Detect which cell encompasses the target text, then output its (x, y) center coordinate. 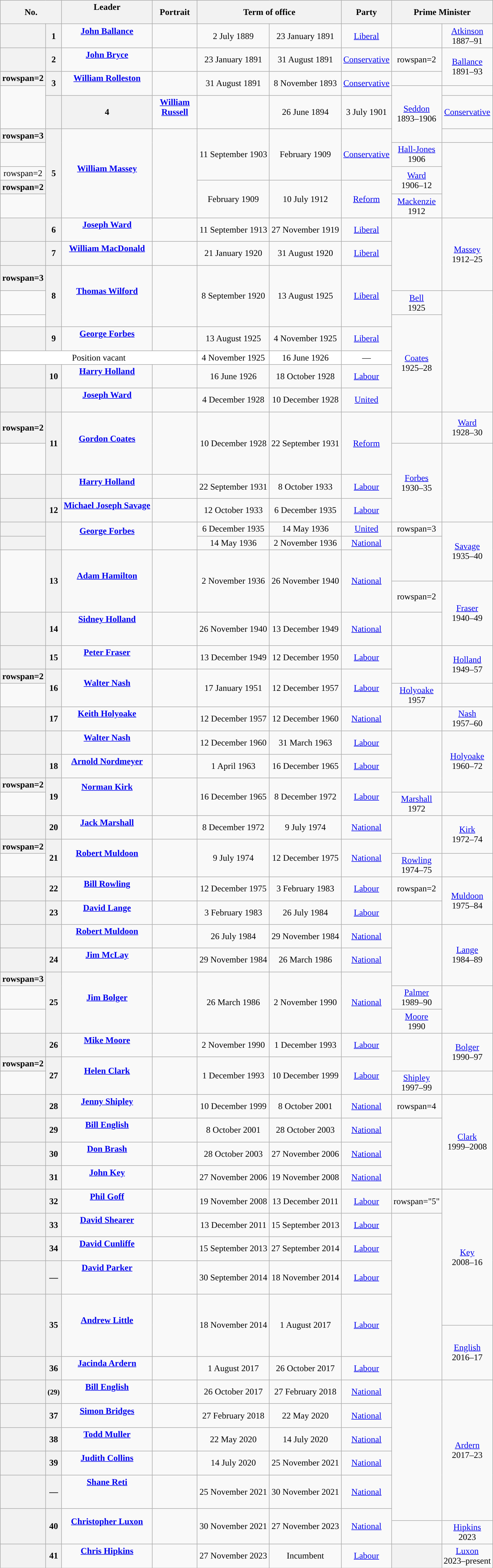
Sidney Holland (107, 629)
Don Brash (107, 1153)
David Shearer (107, 1225)
David Lange (107, 912)
Keith Holyoake (107, 719)
William MacDonald (107, 253)
31 March 1963 (305, 742)
25 (54, 1003)
3 (54, 83)
3 July 1901 (367, 112)
Party (367, 12)
8 September 1920 (233, 296)
19 (54, 797)
8 October 1933 (305, 486)
27 September 2014 (305, 1248)
William Massey (107, 173)
17 (54, 719)
1 April 1963 (233, 766)
35 (54, 1326)
Prime Minister (442, 12)
10 (54, 376)
Jack Marshall (107, 828)
31 August 1920 (305, 253)
Holland1949–57 (467, 664)
rowspan="5" (417, 1201)
34 (54, 1248)
Thomas Wilford (107, 296)
Kirk1972–74 (467, 834)
32 (54, 1201)
Coates1925–28 (417, 363)
Savage1935–40 (467, 551)
40 (54, 1526)
8 November 1893 (305, 83)
Shane Reti (107, 1492)
(29) (54, 1392)
Mike Moore (107, 1045)
No. (31, 12)
Muldoon1975–84 (467, 900)
Forbes1930–35 (417, 483)
Incumbent (305, 1556)
30 September 2014 (233, 1277)
Massey1912–25 (467, 254)
30 (54, 1153)
7 (54, 253)
28 (54, 1106)
Nash1957–60 (467, 719)
21 January 1920 (233, 253)
11 September 1913 (233, 230)
12 (54, 510)
33 (54, 1225)
Norman Kirk (107, 797)
Jacinda Ardern (107, 1368)
20 (54, 828)
9 (54, 338)
Ballance1891–93 (467, 66)
27 (54, 1075)
2 July 1889 (233, 36)
10 July 1912 (305, 199)
John Key (107, 1178)
18 October 1928 (305, 376)
William Russell (175, 112)
Portrait (175, 12)
Ardern2017–23 (467, 1450)
Phil Goff (107, 1201)
23 (54, 912)
Chris Hipkins (107, 1556)
Term of office (269, 12)
Atkinson1887–91 (467, 36)
12 December 1950 (305, 658)
6 (54, 230)
39 (54, 1463)
Arnold Nordmeyer (107, 766)
Marshall1972 (417, 804)
Rowling1974–75 (417, 865)
13 (54, 581)
15 (54, 658)
Jim McLay (107, 960)
Holyoake1960–72 (467, 761)
Palmer1989–90 (417, 997)
Holyoake1957 (417, 695)
William Rolleston (107, 83)
12 October 1933 (233, 510)
Luxon2023–present (467, 1556)
Seddon1893–1906 (417, 114)
Ward1906–12 (417, 180)
Clark1999–2008 (467, 1142)
rowspan=4 (417, 1106)
14 (54, 629)
Bill Rowling (107, 889)
John Ballance (107, 36)
29 (54, 1130)
Andrew Little (107, 1326)
Hall-Jones1906 (417, 155)
26 (54, 1045)
16 (54, 688)
41 (54, 1556)
David Parker (107, 1277)
Moore1990 (417, 1022)
Key2008–16 (467, 1257)
Hipkins2023 (467, 1532)
Leader (107, 12)
Lange1984–89 (467, 955)
Jenny Shipley (107, 1106)
Judith Collins (107, 1463)
Fraser1940–49 (467, 613)
37 (54, 1415)
Ward1928–30 (467, 428)
Simon Bridges (107, 1415)
David Cunliffe (107, 1248)
Peter Fraser (107, 658)
8 (54, 296)
11 (54, 443)
Helen Clark (107, 1075)
26 June 1894 (305, 112)
Gordon Coates (107, 443)
22 (54, 889)
Adam Hamilton (107, 581)
Jim Bolger (107, 1003)
2 (54, 60)
Position vacant (99, 358)
1 (54, 36)
Shipley1997–99 (417, 1083)
31 (54, 1178)
Mackenzie1912 (417, 206)
17 January 1951 (233, 688)
36 (54, 1368)
Todd Muller (107, 1439)
Bolger1990–97 (467, 1052)
English2016–17 (467, 1353)
4 December 1928 (233, 400)
John Bryce (107, 60)
27 November 1919 (305, 230)
24 (54, 960)
18 (54, 766)
Christopher Luxon (107, 1526)
4 (107, 112)
Michael Joseph Savage (107, 510)
11 September 1903 (233, 155)
38 (54, 1439)
Bell1925 (417, 303)
5 (54, 173)
21 (54, 858)
